Provide the [X, Y] coordinate of the cell's center where the given text is located.  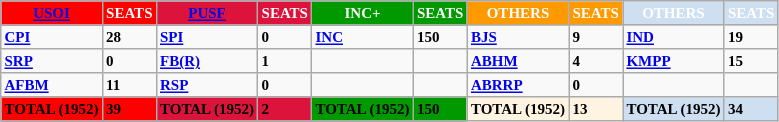
SPI [207, 37]
PUSF [207, 13]
39 [129, 109]
28 [129, 37]
KMPP [674, 61]
13 [596, 109]
FB(R) [207, 61]
11 [129, 85]
INC+ [363, 13]
INC [363, 37]
ABHM [518, 61]
USOI [52, 13]
ABRRP [518, 85]
BJS [518, 37]
SRP [52, 61]
19 [751, 37]
34 [751, 109]
IND [674, 37]
15 [751, 61]
4 [596, 61]
CPI [52, 37]
AFBM [52, 85]
RSP [207, 85]
9 [596, 37]
2 [285, 109]
1 [285, 61]
